Extract the [X, Y] coordinate from the center of the cell holding the provided text.  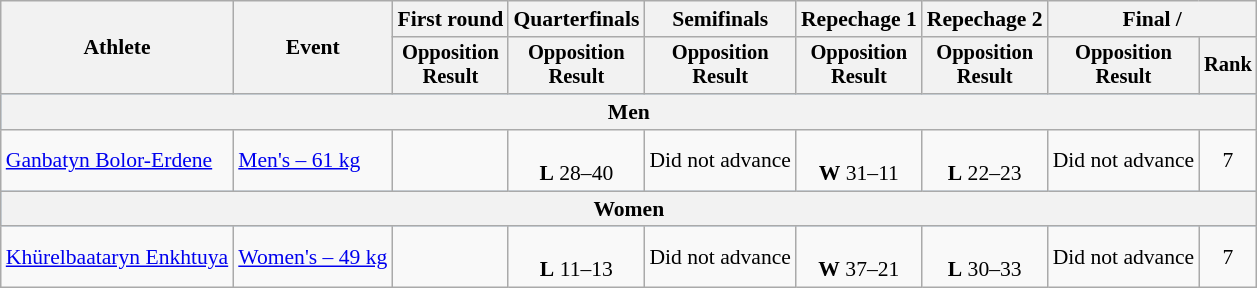
Athlete [117, 48]
L 11–13 [576, 258]
L 28–40 [576, 160]
Women [629, 209]
W 31–11 [859, 160]
Men [629, 112]
Repechage 1 [859, 19]
First round [450, 19]
Event [312, 48]
Khürelbaataryn Enkhtuya [117, 258]
L 30–33 [985, 258]
L 22–23 [985, 160]
W 37–21 [859, 258]
Semifinals [720, 19]
Final / [1152, 19]
Men's – 61 kg [312, 160]
Women's – 49 kg [312, 258]
Repechage 2 [985, 19]
Rank [1228, 66]
Ganbatyn Bolor-Erdene [117, 160]
Quarterfinals [576, 19]
